From the cell containing the given text, extract its center point as (X, Y) coordinate. 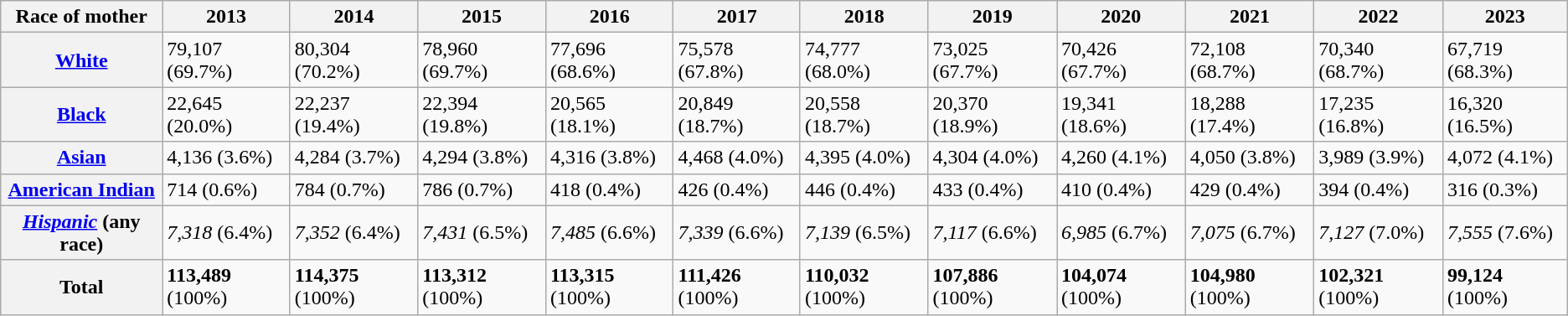
2015 (482, 17)
410 (0.4%) (1122, 189)
4,136 (3.6%) (226, 158)
2021 (1250, 17)
4,304 (4.0%) (993, 158)
418 (0.4%) (610, 189)
7,075 (6.7%) (1250, 233)
7,339 (6.6%) (737, 233)
7,431 (6.5%) (482, 233)
4,260 (4.1%) (1122, 158)
20,558 (18.7%) (864, 114)
70,426 (67.7%) (1122, 60)
4,316 (3.8%) (610, 158)
19,341 (18.6%) (1122, 114)
7,485 (6.6%) (610, 233)
107,886 (100%) (993, 287)
7,139 (6.5%) (864, 233)
16,320 (16.5%) (1504, 114)
22,237 (19.4%) (353, 114)
114,375 (100%) (353, 287)
104,980 (100%) (1250, 287)
113,489 (100%) (226, 287)
22,394 (19.8%) (482, 114)
Asian (82, 158)
99,124 (100%) (1504, 287)
113,315 (100%) (610, 287)
111,426 (100%) (737, 287)
4,468 (4.0%) (737, 158)
2018 (864, 17)
2014 (353, 17)
7,127 (7.0%) (1379, 233)
4,072 (4.1%) (1504, 158)
2013 (226, 17)
4,395 (4.0%) (864, 158)
2017 (737, 17)
18,288 (17.4%) (1250, 114)
394 (0.4%) (1379, 189)
316 (0.3%) (1504, 189)
American Indian (82, 189)
786 (0.7%) (482, 189)
73,025 (67.7%) (993, 60)
7,117 (6.6%) (993, 233)
104,074 (100%) (1122, 287)
4,284 (3.7%) (353, 158)
110,032 (100%) (864, 287)
20,849 (18.7%) (737, 114)
429 (0.4%) (1250, 189)
20,565 (18.1%) (610, 114)
7,352 (6.4%) (353, 233)
102,321 (100%) (1379, 287)
74,777 (68.0%) (864, 60)
433 (0.4%) (993, 189)
3,989 (3.9%) (1379, 158)
20,370 (18.9%) (993, 114)
2016 (610, 17)
113,312 (100%) (482, 287)
Race of mother (82, 17)
4,050 (3.8%) (1250, 158)
79,107 (69.7%) (226, 60)
2019 (993, 17)
White (82, 60)
2022 (1379, 17)
75,578 (67.8%) (737, 60)
2020 (1122, 17)
4,294 (3.8%) (482, 158)
77,696 (68.6%) (610, 60)
7,555 (7.6%) (1504, 233)
6,985 (6.7%) (1122, 233)
7,318 (6.4%) (226, 233)
70,340 (68.7%) (1379, 60)
Hispanic (any race) (82, 233)
714 (0.6%) (226, 189)
78,960 (69.7%) (482, 60)
784 (0.7%) (353, 189)
Black (82, 114)
426 (0.4%) (737, 189)
2023 (1504, 17)
22,645 (20.0%) (226, 114)
446 (0.4%) (864, 189)
72,108 (68.7%) (1250, 60)
80,304 (70.2%) (353, 60)
17,235 (16.8%) (1379, 114)
67,719 (68.3%) (1504, 60)
Total (82, 287)
